From the cell containing the given text, extract its center point as (x, y) coordinate. 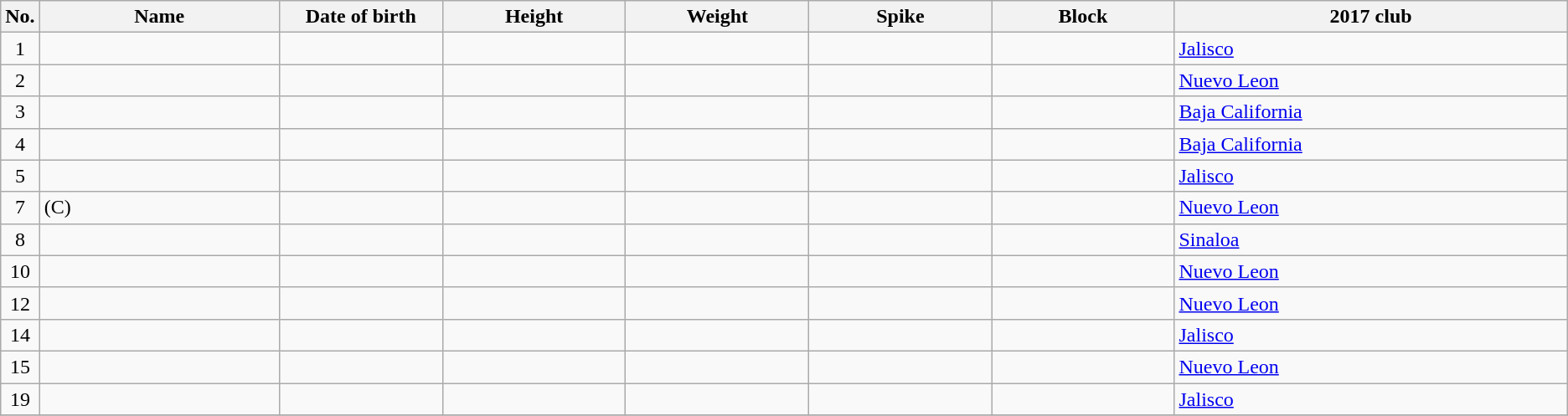
2017 club (1370, 17)
7 (20, 208)
10 (20, 271)
14 (20, 335)
8 (20, 239)
Name (159, 17)
2 (20, 80)
15 (20, 367)
5 (20, 176)
3 (20, 112)
4 (20, 144)
19 (20, 399)
Block (1083, 17)
(C) (159, 208)
Weight (717, 17)
1 (20, 49)
12 (20, 303)
No. (20, 17)
Date of birth (360, 17)
Sinaloa (1370, 239)
Spike (900, 17)
Height (534, 17)
